Identify which cell holds the provided text, then report its [x, y] central coordinate. 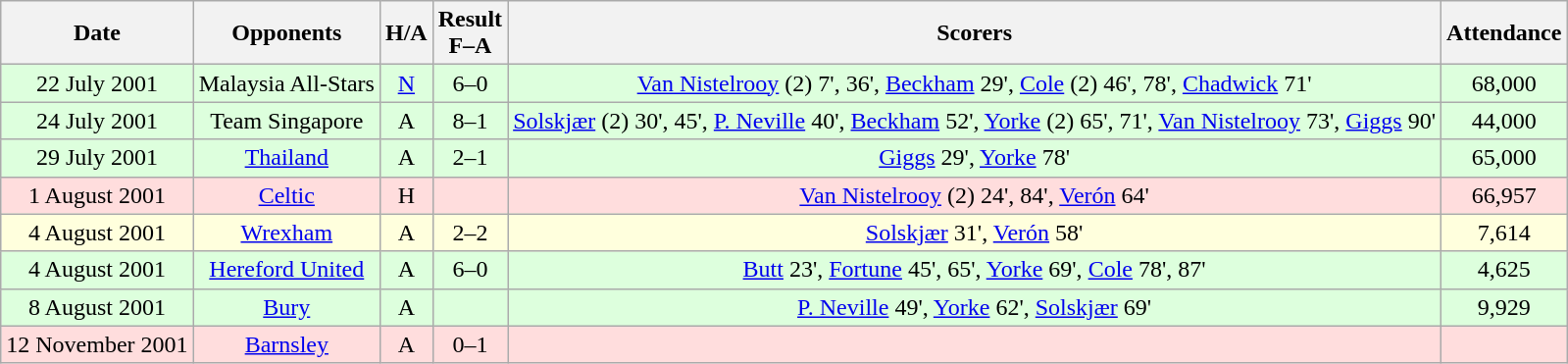
24 July 2001 [97, 121]
7,614 [1504, 233]
Hereford United [286, 270]
Date [97, 33]
Wrexham [286, 233]
Attendance [1504, 33]
H [406, 195]
2–2 [470, 233]
65,000 [1504, 158]
29 July 2001 [97, 158]
44,000 [1504, 121]
Team Singapore [286, 121]
9,929 [1504, 307]
1 August 2001 [97, 195]
Solskjær 31', Verón 58' [975, 233]
66,957 [1504, 195]
22 July 2001 [97, 83]
Celtic [286, 195]
ResultF–A [470, 33]
8–1 [470, 121]
Bury [286, 307]
0–1 [470, 344]
H/A [406, 33]
Butt 23', Fortune 45', 65', Yorke 69', Cole 78', 87' [975, 270]
N [406, 83]
8 August 2001 [97, 307]
4,625 [1504, 270]
Malaysia All-Stars [286, 83]
Van Nistelrooy (2) 7', 36', Beckham 29', Cole (2) 46', 78', Chadwick 71' [975, 83]
Solskjær (2) 30', 45', P. Neville 40', Beckham 52', Yorke (2) 65', 71', Van Nistelrooy 73', Giggs 90' [975, 121]
Opponents [286, 33]
P. Neville 49', Yorke 62', Solskjær 69' [975, 307]
Giggs 29', Yorke 78' [975, 158]
Barnsley [286, 344]
68,000 [1504, 83]
2–1 [470, 158]
Scorers [975, 33]
Van Nistelrooy (2) 24', 84', Verón 64' [975, 195]
12 November 2001 [97, 344]
Thailand [286, 158]
